Identify which cell holds the provided text, then report its [x, y] central coordinate. 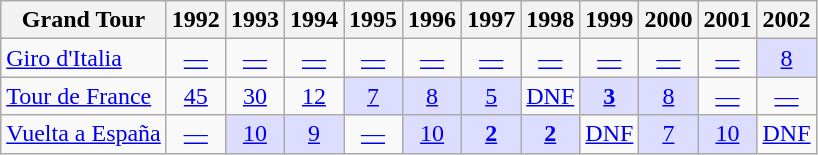
1993 [254, 20]
Vuelta a España [84, 134]
Grand Tour [84, 20]
2002 [786, 20]
12 [314, 96]
Tour de France [84, 96]
2000 [668, 20]
45 [196, 96]
5 [492, 96]
3 [610, 96]
1996 [432, 20]
1992 [196, 20]
1997 [492, 20]
1995 [374, 20]
1994 [314, 20]
Giro d'Italia [84, 58]
1999 [610, 20]
30 [254, 96]
1998 [550, 20]
9 [314, 134]
2001 [728, 20]
